From the cell containing the given text, extract its center point as (x, y) coordinate. 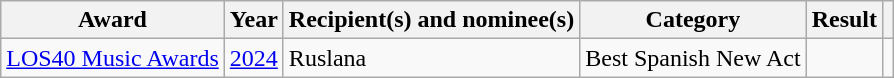
Award (113, 20)
Result (844, 20)
Best Spanish New Act (693, 58)
Ruslana (431, 58)
Category (693, 20)
Recipient(s) and nominee(s) (431, 20)
Year (254, 20)
2024 (254, 58)
LOS40 Music Awards (113, 58)
